Search for the cell housing the specified text and yield its [x, y] center coordinate. 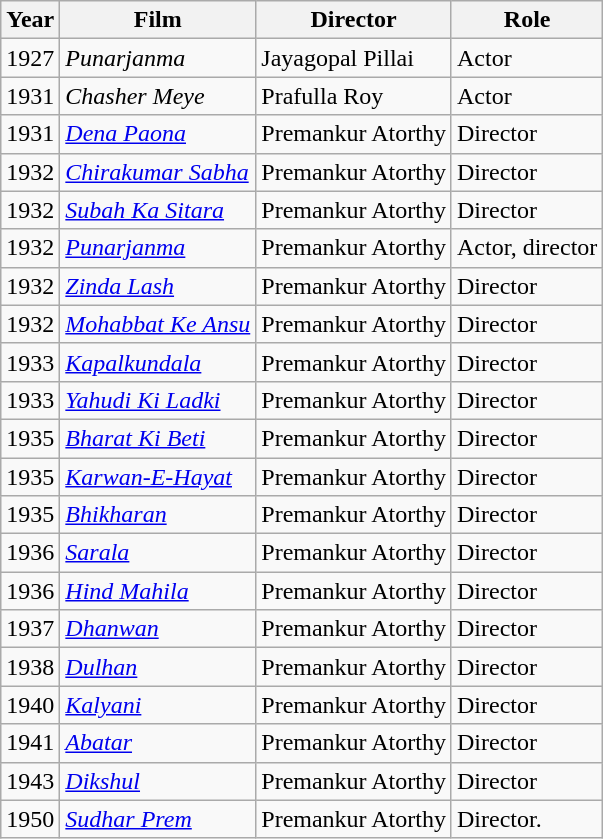
Bhikharan [158, 515]
1937 [30, 629]
Hind Mahila [158, 591]
Sarala [158, 553]
Subah Ka Sitara [158, 210]
Sudhar Prem [158, 819]
Bharat Ki Beti [158, 438]
Director. [526, 819]
Kalyani [158, 705]
1940 [30, 705]
1927 [30, 58]
Kapalkundala [158, 362]
Actor, director [526, 248]
Jayagopal Pillai [354, 58]
Chasher Meye [158, 96]
Mohabbat Ke Ansu [158, 324]
Dikshul [158, 781]
Chirakumar Sabha [158, 172]
1943 [30, 781]
Karwan-E-Hayat [158, 477]
1941 [30, 743]
Dulhan [158, 667]
Dena Paona [158, 134]
Prafulla Roy [354, 96]
Zinda Lash [158, 286]
Role [526, 20]
Year [30, 20]
1950 [30, 819]
1938 [30, 667]
Dhanwan [158, 629]
Abatar [158, 743]
Yahudi Ki Ladki [158, 400]
Film [158, 20]
